Scan for the cell matching the given text and deliver its (x, y) coordinate at center. 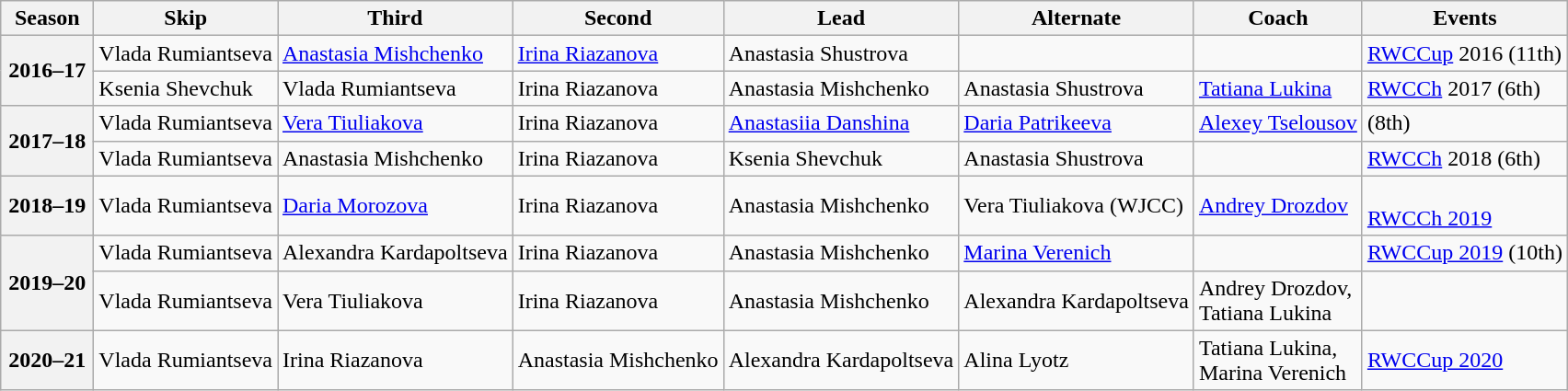
Daria Morozova (396, 206)
2020–21 (48, 361)
Skip (186, 18)
Tatiana Lukina (1277, 88)
Tatiana Lukina,Marina Verenich (1277, 361)
RWCCh 2018 (6th) (1465, 158)
Events (1465, 18)
Anastasiia Danshina (841, 123)
RWCCup 2019 (10th) (1465, 253)
Alina Lyotz (1077, 361)
RWCCup 2020 (1465, 361)
RWCCh 2017 (6th) (1465, 88)
2018–19 (48, 206)
RWCCh 2019 (1465, 206)
Second (618, 18)
2016–17 (48, 71)
2017–18 (48, 141)
RWCCup 2016 (11th) (1465, 53)
Coach (1277, 18)
Andrey Drozdov (1277, 206)
Third (396, 18)
2019–20 (48, 283)
Marina Verenich (1077, 253)
Andrey Drozdov,Tatiana Lukina (1277, 300)
Lead (841, 18)
Alexey Tselousov (1277, 123)
Alternate (1077, 18)
Season (48, 18)
Daria Patrikeeva (1077, 123)
Vera Tiuliakova (WJCC) (1077, 206)
(8th) (1465, 123)
